Detect which cell encompasses the target text, then output its [X, Y] center coordinate. 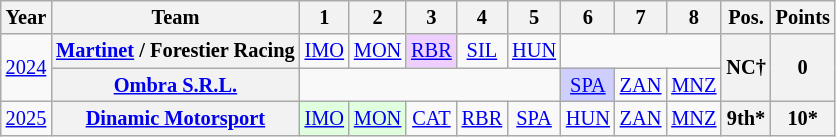
2025 [26, 118]
8 [694, 17]
Points [803, 17]
4 [482, 17]
SIL [482, 51]
2 [378, 17]
Martinet / Forestier Racing [175, 51]
9th* [746, 118]
Year [26, 17]
CAT [431, 118]
3 [431, 17]
7 [641, 17]
Dinamic Motorsport [175, 118]
0 [803, 68]
NC† [746, 68]
Pos. [746, 17]
6 [588, 17]
2024 [26, 68]
5 [534, 17]
Team [175, 17]
1 [324, 17]
Ombra S.R.L. [175, 85]
10* [803, 118]
